Return the [x, y] coordinate for the center point of the cell that contains the specified text.  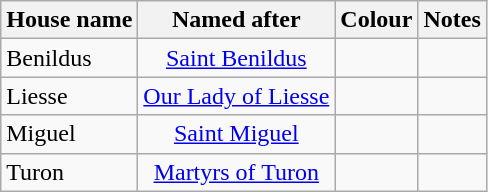
Our Lady of Liesse [236, 96]
Benildus [70, 58]
Liesse [70, 96]
Colour [376, 20]
Miguel [70, 134]
Named after [236, 20]
House name [70, 20]
Saint Miguel [236, 134]
Notes [452, 20]
Saint Benildus [236, 58]
Martyrs of Turon [236, 172]
Turon [70, 172]
